Output the [x, y] coordinate of the center of the cell containing the given text.  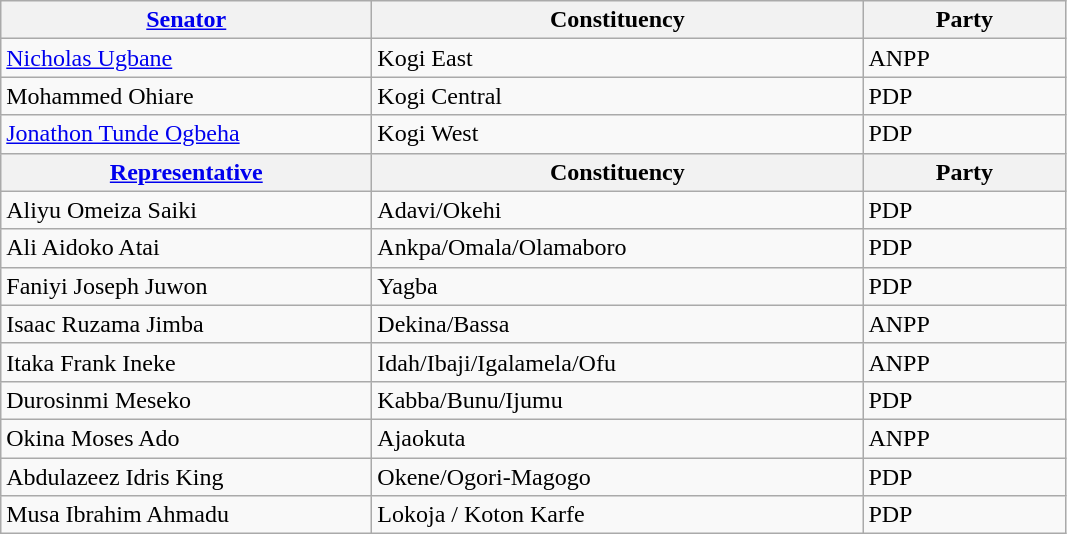
Senator [186, 20]
Itaka Frank Ineke [186, 362]
Nicholas Ugbane [186, 58]
Lokoja / Koton Karfe [618, 515]
Adavi/Okehi [618, 210]
Aliyu Omeiza Saiki [186, 210]
Jonathon Tunde Ogbeha [186, 134]
Kabba/Bunu/Ijumu [618, 400]
Durosinmi Meseko [186, 400]
Dekina/Bassa [618, 324]
Idah/Ibaji/Igalamela/Ofu [618, 362]
Ali Aidoko Atai [186, 248]
Kogi East [618, 58]
Kogi Central [618, 96]
Okina Moses Ado [186, 438]
Okene/Ogori-Magogo [618, 477]
Ankpa/Omala/Olamaboro [618, 248]
Yagba [618, 286]
Representative [186, 172]
Faniyi Joseph Juwon [186, 286]
Musa Ibrahim Ahmadu [186, 515]
Kogi West [618, 134]
Abdulazeez Idris King [186, 477]
Mohammed Ohiare [186, 96]
Isaac Ruzama Jimba [186, 324]
Ajaokuta [618, 438]
